For the text-containing cell, return its midpoint in (X, Y) coordinate format. 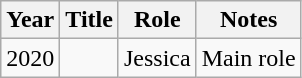
Jessica (157, 58)
Role (157, 20)
2020 (30, 58)
Year (30, 20)
Main role (248, 58)
Notes (248, 20)
Title (90, 20)
